Find where the given text appears and provide that cell's center as (X, Y) coordinate. 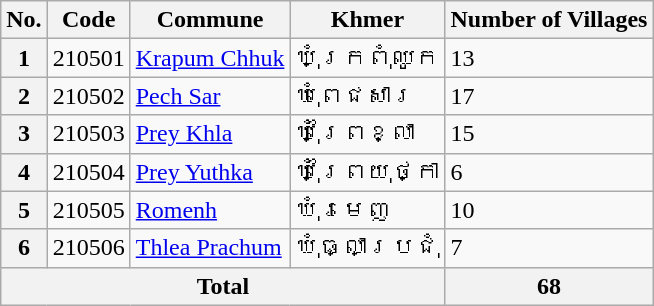
Prey Yuthka (210, 172)
Thlea Prachum (210, 248)
2 (24, 96)
Prey Khla (210, 134)
Khmer (368, 20)
210501 (88, 58)
Total (223, 286)
210503 (88, 134)
4 (24, 172)
Pech Sar (210, 96)
210504 (88, 172)
1 (24, 58)
Romenh (210, 210)
ឃុំក្រពុំឈូក (368, 58)
17 (549, 96)
210506 (88, 248)
5 (24, 210)
10 (549, 210)
ឃុំពេជសារ (368, 96)
210505 (88, 210)
13 (549, 58)
3 (24, 134)
Code (88, 20)
Krapum Chhuk (210, 58)
ឃុំធ្លាប្រជុំ (368, 248)
Commune (210, 20)
No. (24, 20)
68 (549, 286)
15 (549, 134)
ឃុំព្រៃខ្លា (368, 134)
ឃុំព្រៃយុថ្កា (368, 172)
ឃុំរមេញ (368, 210)
Number of Villages (549, 20)
7 (549, 248)
210502 (88, 96)
